Return the [x, y] coordinate for the center point of the cell that contains the specified text.  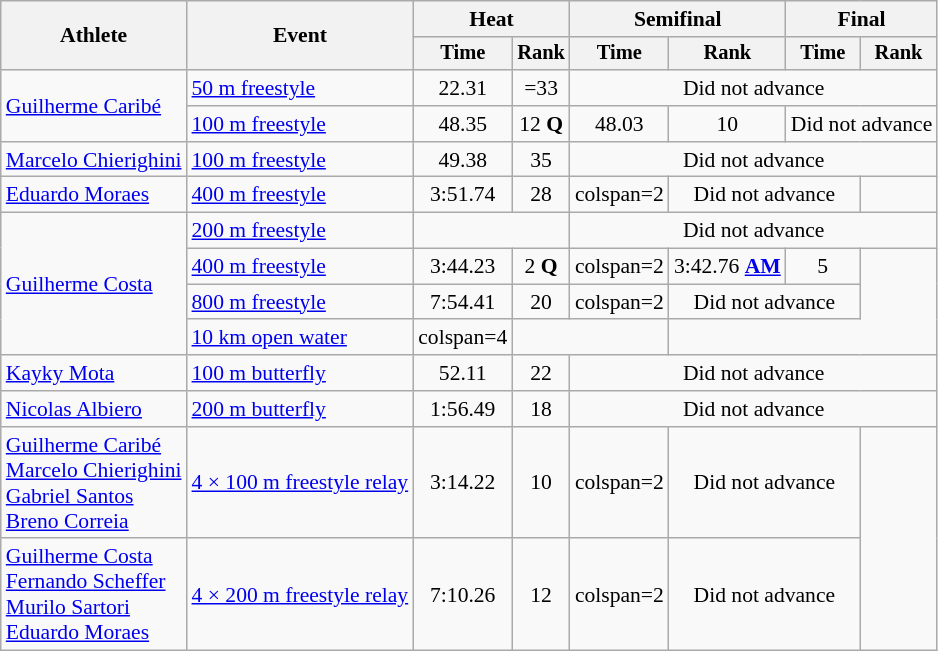
48.35 [462, 124]
Athlete [94, 36]
22 [541, 373]
Marcelo Chierighini [94, 160]
35 [541, 160]
7:10.26 [462, 595]
4 × 200 m freestyle relay [300, 595]
800 m freestyle [300, 302]
Guilherme CostaFernando SchefferMurilo SartoriEduardo Moraes [94, 595]
colspan=4 [462, 338]
Guilherme CaribéMarcelo ChierighiniGabriel SantosBreno Correia [94, 483]
10 km open water [300, 338]
Nicolas Albiero [94, 409]
1:56.49 [462, 409]
3:44.23 [462, 267]
5 [823, 267]
Heat [492, 19]
Event [300, 36]
28 [541, 195]
200 m freestyle [300, 231]
3:42.76 AM [728, 267]
3:14.22 [462, 483]
22.31 [462, 88]
Guilherme Caribé [94, 106]
3:51.74 [462, 195]
12 Q [541, 124]
7:54.41 [462, 302]
50 m freestyle [300, 88]
Guilherme Costa [94, 284]
18 [541, 409]
100 m butterfly [300, 373]
=33 [541, 88]
48.03 [620, 124]
52.11 [462, 373]
4 × 100 m freestyle relay [300, 483]
Final [862, 19]
12 [541, 595]
Kayky Mota [94, 373]
20 [541, 302]
Semifinal [678, 19]
2 Q [541, 267]
Eduardo Moraes [94, 195]
49.38 [462, 160]
200 m butterfly [300, 409]
